Pinpoint the cell where the given text exists, returning its [X, Y] midpoint coordinate. 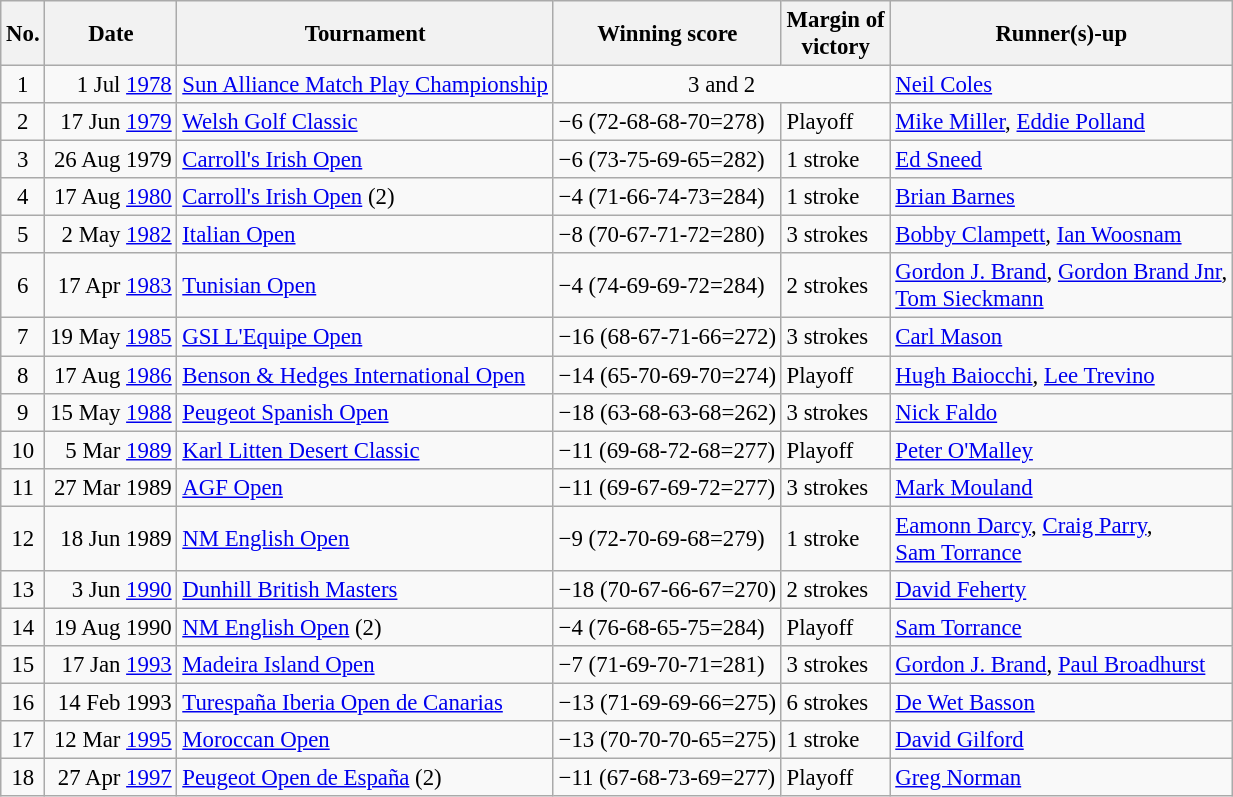
−8 (70-67-71-72=280) [667, 235]
−11 (69-68-72-68=277) [667, 450]
26 Aug 1979 [111, 160]
18 Jun 1989 [111, 538]
−9 (72-70-69-68=279) [667, 538]
−18 (70-67-66-67=270) [667, 590]
GSI L'Equipe Open [365, 337]
−14 (65-70-69-70=274) [667, 375]
−18 (63-68-63-68=262) [667, 412]
David Gilford [1062, 740]
Peugeot Spanish Open [365, 412]
Turespaña Iberia Open de Canarias [365, 702]
Madeira Island Open [365, 665]
3 Jun 1990 [111, 590]
2 [23, 122]
−4 (76-68-65-75=284) [667, 627]
13 [23, 590]
−13 (70-70-70-65=275) [667, 740]
5 Mar 1989 [111, 450]
Carroll's Irish Open (2) [365, 197]
17 Jan 1993 [111, 665]
Tunisian Open [365, 286]
−4 (71-66-74-73=284) [667, 197]
Hugh Baiocchi, Lee Trevino [1062, 375]
David Feherty [1062, 590]
15 May 1988 [111, 412]
Karl Litten Desert Classic [365, 450]
Carl Mason [1062, 337]
15 [23, 665]
Italian Open [365, 235]
Brian Barnes [1062, 197]
−6 (72-68-68-70=278) [667, 122]
−4 (74-69-69-72=284) [667, 286]
−6 (73-75-69-65=282) [667, 160]
Peugeot Open de España (2) [365, 778]
Mark Mouland [1062, 487]
De Wet Basson [1062, 702]
3 [23, 160]
NM English Open [365, 538]
11 [23, 487]
Date [111, 34]
−13 (71-69-69-66=275) [667, 702]
7 [23, 337]
Neil Coles [1062, 85]
19 Aug 1990 [111, 627]
2 May 1982 [111, 235]
Gordon J. Brand, Paul Broadhurst [1062, 665]
AGF Open [365, 487]
Sun Alliance Match Play Championship [365, 85]
−7 (71-69-70-71=281) [667, 665]
Winning score [667, 34]
17 [23, 740]
Greg Norman [1062, 778]
Benson & Hedges International Open [365, 375]
27 Mar 1989 [111, 487]
17 Jun 1979 [111, 122]
Margin ofvictory [836, 34]
Nick Faldo [1062, 412]
Tournament [365, 34]
Sam Torrance [1062, 627]
Ed Sneed [1062, 160]
17 Apr 1983 [111, 286]
14 Feb 1993 [111, 702]
1 Jul 1978 [111, 85]
16 [23, 702]
12 [23, 538]
Welsh Golf Classic [365, 122]
10 [23, 450]
18 [23, 778]
4 [23, 197]
Runner(s)-up [1062, 34]
6 [23, 286]
1 [23, 85]
−11 (67-68-73-69=277) [667, 778]
17 Aug 1986 [111, 375]
Gordon J. Brand, Gordon Brand Jnr, Tom Sieckmann [1062, 286]
Carroll's Irish Open [365, 160]
12 Mar 1995 [111, 740]
3 and 2 [722, 85]
−16 (68-67-71-66=272) [667, 337]
Eamonn Darcy, Craig Parry, Sam Torrance [1062, 538]
Peter O'Malley [1062, 450]
9 [23, 412]
No. [23, 34]
19 May 1985 [111, 337]
14 [23, 627]
−11 (69-67-69-72=277) [667, 487]
NM English Open (2) [365, 627]
27 Apr 1997 [111, 778]
Dunhill British Masters [365, 590]
5 [23, 235]
8 [23, 375]
Mike Miller, Eddie Polland [1062, 122]
Bobby Clampett, Ian Woosnam [1062, 235]
6 strokes [836, 702]
17 Aug 1980 [111, 197]
Moroccan Open [365, 740]
